Determine the [x, y] coordinate at the center of the cell enclosing the given text.  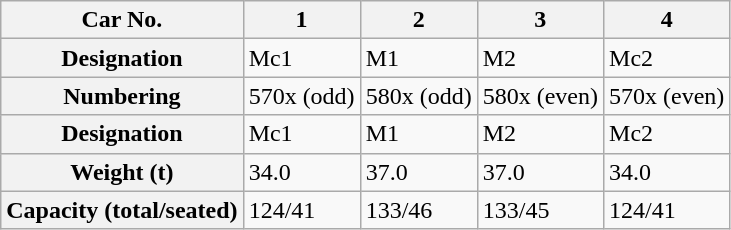
Car No. [122, 20]
570x (odd) [302, 96]
133/46 [418, 210]
580x (odd) [418, 96]
570x (even) [667, 96]
4 [667, 20]
Weight (t) [122, 172]
2 [418, 20]
133/45 [540, 210]
3 [540, 20]
Numbering [122, 96]
580x (even) [540, 96]
Capacity (total/seated) [122, 210]
1 [302, 20]
